Return the (x, y) coordinate for the center point of the cell that contains the specified text.  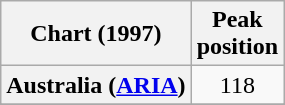
118 (237, 85)
Chart (1997) (96, 34)
Australia (ARIA) (96, 85)
Peakposition (237, 34)
